Provide the [X, Y] coordinate of the cell's center where the given text is located.  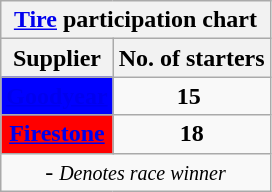
Goodyear [57, 96]
Supplier [57, 58]
- Denotes race winner [136, 172]
No. of starters [192, 58]
18 [192, 134]
15 [192, 96]
Tire participation chart [136, 20]
Firestone [57, 134]
